For the text-containing cell, return its midpoint in (X, Y) coordinate format. 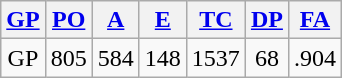
584 (116, 58)
A (116, 20)
148 (162, 58)
DP (266, 20)
TC (216, 20)
E (162, 20)
805 (68, 58)
PO (68, 20)
FA (314, 20)
1537 (216, 58)
.904 (314, 58)
68 (266, 58)
